From the cell containing the given text, extract its center point as [X, Y] coordinate. 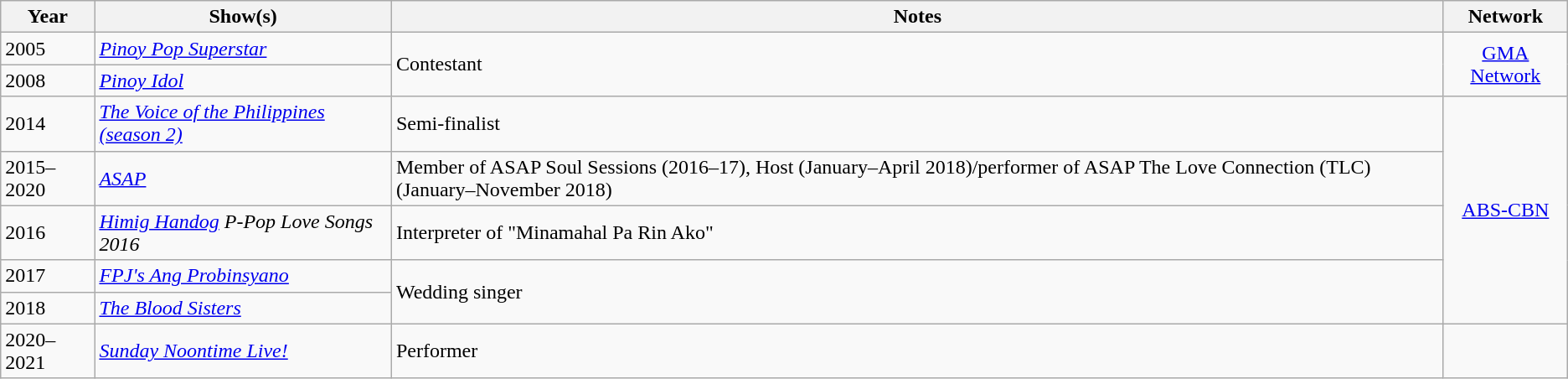
Wedding singer [917, 292]
2005 [48, 49]
Pinoy Idol [243, 80]
FPJ's Ang Probinsyano [243, 276]
ABS-CBN [1505, 210]
2015–2020 [48, 178]
Notes [917, 17]
2008 [48, 80]
2014 [48, 124]
Network [1505, 17]
The Blood Sisters [243, 308]
ASAP [243, 178]
Member of ASAP Soul Sessions (2016–17), Host (January–April 2018)/performer of ASAP The Love Connection (TLC) (January–November 2018) [917, 178]
2018 [48, 308]
The Voice of the Philippines (season 2) [243, 124]
Pinoy Pop Superstar [243, 49]
Sunday Noontime Live! [243, 350]
2020–2021 [48, 350]
Interpreter of "Minamahal Pa Rin Ako" [917, 233]
Himig Handog P-Pop Love Songs 2016 [243, 233]
GMA Network [1505, 65]
Performer [917, 350]
Show(s) [243, 17]
Contestant [917, 65]
2016 [48, 233]
Year [48, 17]
2017 [48, 276]
Semi-finalist [917, 124]
